Return [X, Y] of the center of cell containing provided text 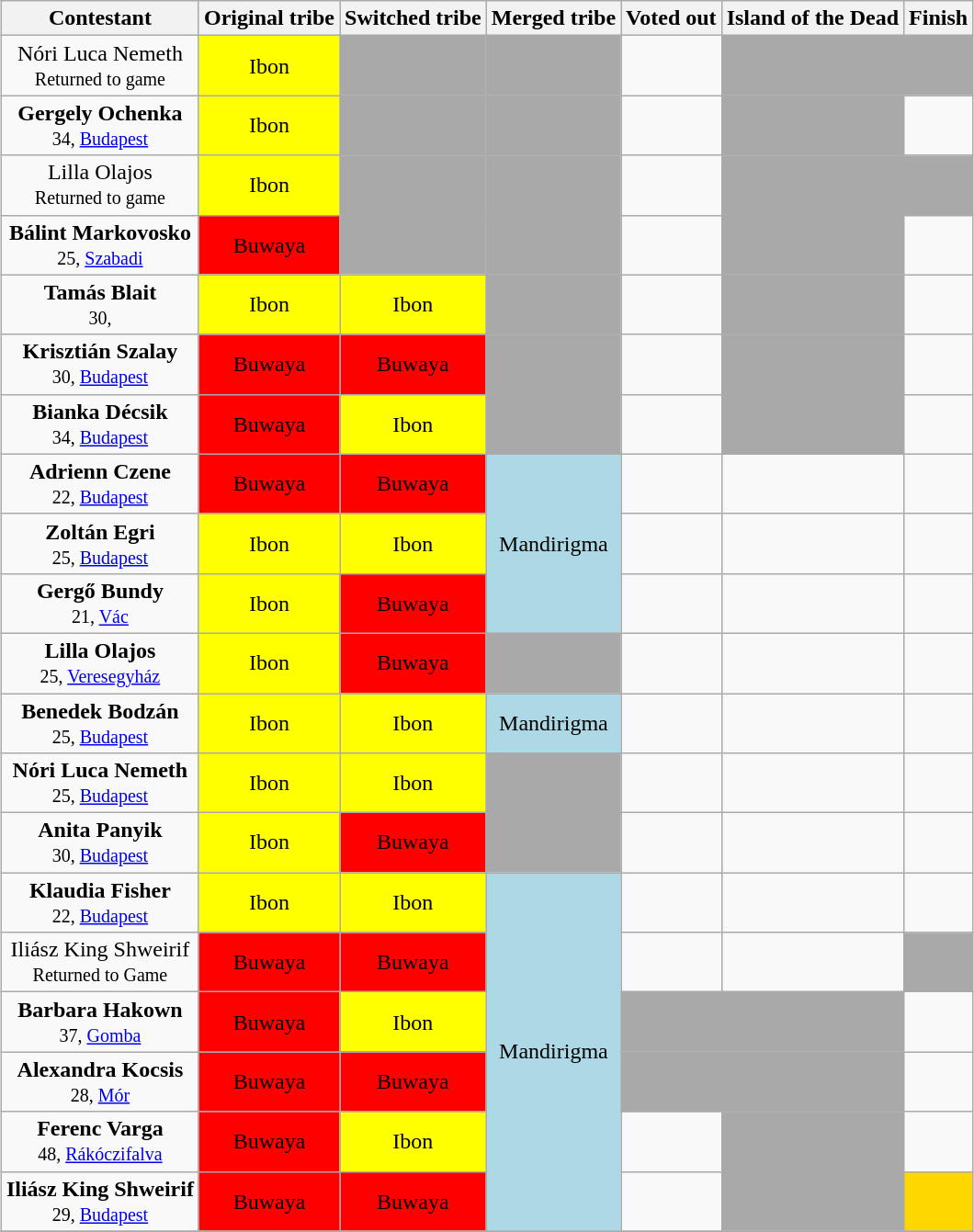
Contestant [99, 18]
Alexandra Kocsis28, Mór [99, 1082]
Nóri Luca NemethReturned to game [99, 66]
Finish [939, 18]
Krisztián Szalay30, Budapest [99, 364]
Tamás Blait30, [99, 305]
Switched tribe [413, 18]
Original tribe [268, 18]
Adrienn Czene22, Budapest [99, 483]
Bianka Décsik34, Budapest [99, 424]
Klaudia Fisher22, Budapest [99, 902]
Benedek Bodzán25, Budapest [99, 722]
Island of the Dead [812, 18]
Iliász King ShweirifReturned to Game [99, 963]
Lilla OlajosReturned to game [99, 186]
Bálint Markovosko25, Szabadi [99, 244]
Gergő Bundy21, Vác [99, 603]
Iliász King Shweirif29, Budapest [99, 1202]
Merged tribe [553, 18]
Gergely Ochenka34, Budapest [99, 125]
Anita Panyik30, Budapest [99, 843]
Ferenc Varga48, Rákóczifalva [99, 1141]
Nóri Luca Nemeth25, Budapest [99, 783]
Lilla Olajos25, Veresegyház [99, 663]
Voted out [672, 18]
Zoltán Egri25, Budapest [99, 544]
Barbara Hakown37, Gomba [99, 1022]
